Search for the cell housing the specified text and yield its [x, y] center coordinate. 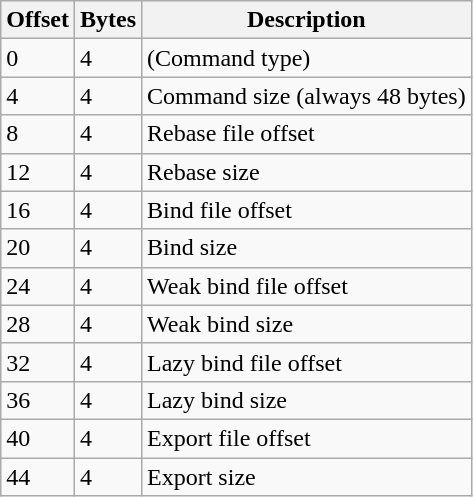
12 [38, 172]
24 [38, 286]
(Command type) [307, 58]
Export size [307, 477]
Lazy bind size [307, 400]
Rebase size [307, 172]
32 [38, 362]
Bind size [307, 248]
Weak bind size [307, 324]
16 [38, 210]
28 [38, 324]
Bytes [108, 20]
36 [38, 400]
40 [38, 438]
44 [38, 477]
Export file offset [307, 438]
Description [307, 20]
Offset [38, 20]
Command size (always 48 bytes) [307, 96]
Bind file offset [307, 210]
0 [38, 58]
20 [38, 248]
Weak bind file offset [307, 286]
8 [38, 134]
Lazy bind file offset [307, 362]
Rebase file offset [307, 134]
